Scan for the cell matching the given text and deliver its (X, Y) coordinate at center. 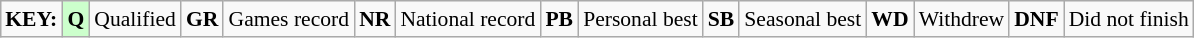
NR (374, 19)
Did not finish (1129, 19)
GR (202, 19)
DNF (1036, 19)
KEY: (31, 19)
PB (559, 19)
National record (468, 19)
Games record (288, 19)
WD (890, 19)
Seasonal best (802, 19)
SB (722, 19)
Qualified (135, 19)
Q (76, 19)
Withdrew (962, 19)
Personal best (640, 19)
